Scan for the cell matching the given text and deliver its [x, y] coordinate at center. 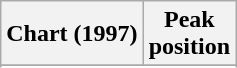
Chart (1997) [72, 34]
Peakposition [189, 34]
